Return (x, y) of the center of cell containing provided text 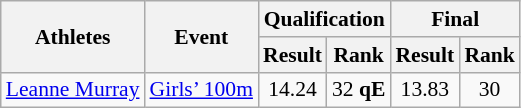
Leanne Murray (73, 90)
Girls’ 100m (202, 90)
Qualification (324, 19)
Athletes (73, 36)
Final (454, 19)
14.24 (292, 90)
Event (202, 36)
13.83 (424, 90)
30 (490, 90)
32 qE (359, 90)
